Capture the cell that displays the provided text and extract its (X, Y) central coordinate. 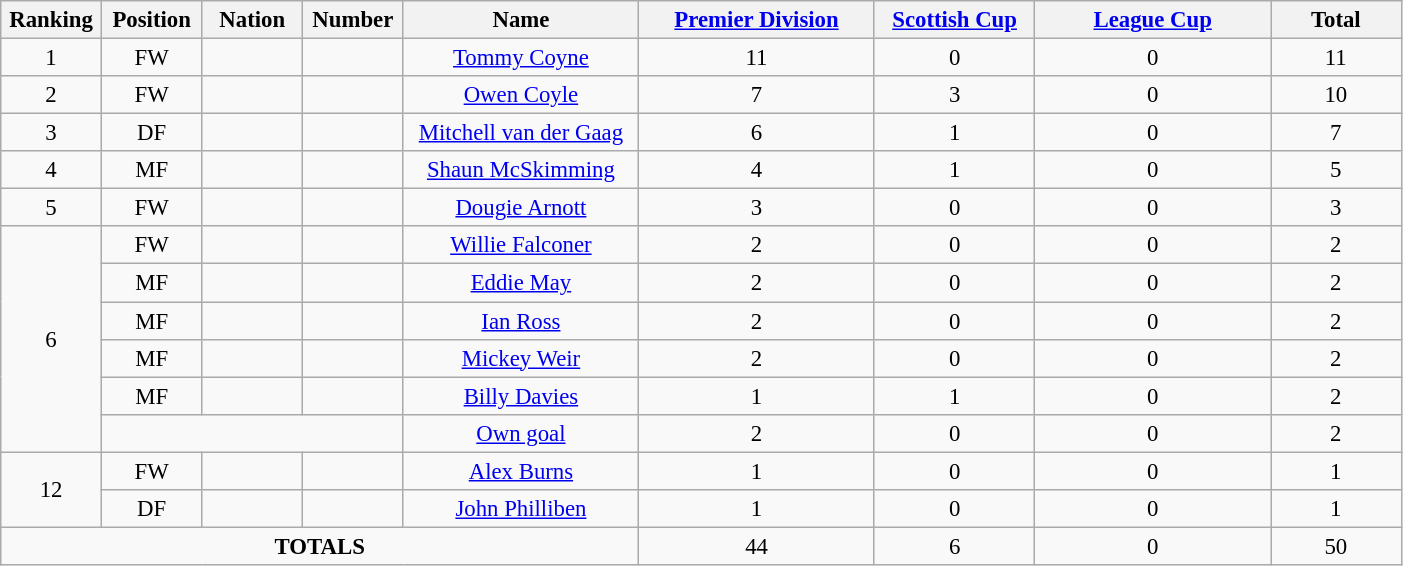
Tommy Coyne (521, 58)
Position (152, 20)
Number (354, 20)
Alex Burns (521, 471)
Mickey Weir (521, 358)
Ian Ross (521, 321)
44 (757, 546)
John Philliben (521, 509)
Owen Coyle (521, 95)
Eddie May (521, 283)
Dougie Arnott (521, 208)
League Cup (1153, 20)
Premier Division (757, 20)
Shaun McSkimming (521, 170)
Ranking (52, 20)
Name (521, 20)
Nation (252, 20)
TOTALS (320, 546)
10 (1336, 95)
12 (52, 490)
50 (1336, 546)
Billy Davies (521, 396)
Mitchell van der Gaag (521, 133)
Total (1336, 20)
Willie Falconer (521, 245)
Own goal (521, 433)
Scottish Cup (954, 20)
